Provide the (x, y) coordinate of the cell's center where the given text is located.  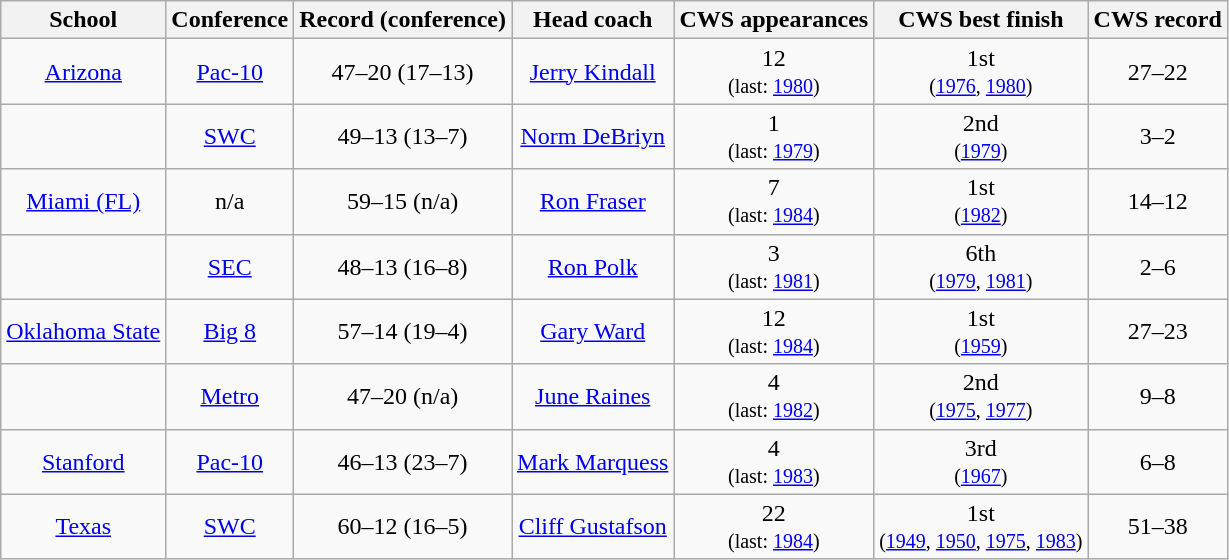
Record (conference) (403, 20)
Big 8 (230, 332)
2–6 (1158, 266)
Stanford (84, 462)
SEC (230, 266)
6th(1979, 1981) (981, 266)
School (84, 20)
51–38 (1158, 526)
Jerry Kindall (593, 72)
Ron Fraser (593, 202)
12(last: 1984) (774, 332)
9–8 (1158, 396)
CWS best finish (981, 20)
CWS appearances (774, 20)
Cliff Gustafson (593, 526)
57–14 (19–4) (403, 332)
Metro (230, 396)
Oklahoma State (84, 332)
3–2 (1158, 136)
Arizona (84, 72)
Texas (84, 526)
n/a (230, 202)
Norm DeBriyn (593, 136)
12(last: 1980) (774, 72)
1(last: 1979) (774, 136)
June Raines (593, 396)
Head coach (593, 20)
48–13 (16–8) (403, 266)
6–8 (1158, 462)
47–20 (17–13) (403, 72)
4(last: 1983) (774, 462)
Mark Marquess (593, 462)
60–12 (16–5) (403, 526)
4(last: 1982) (774, 396)
22(last: 1984) (774, 526)
27–23 (1158, 332)
3rd(1967) (981, 462)
7(last: 1984) (774, 202)
3(last: 1981) (774, 266)
49–13 (13–7) (403, 136)
14–12 (1158, 202)
CWS record (1158, 20)
1st(1982) (981, 202)
47–20 (n/a) (403, 396)
27–22 (1158, 72)
2nd(1979) (981, 136)
Gary Ward (593, 332)
Conference (230, 20)
2nd(1975, 1977) (981, 396)
59–15 (n/a) (403, 202)
Miami (FL) (84, 202)
1st(1976, 1980) (981, 72)
1st(1949, 1950, 1975, 1983) (981, 526)
1st(1959) (981, 332)
46–13 (23–7) (403, 462)
Ron Polk (593, 266)
